Scan for the cell matching the given text and deliver its [X, Y] coordinate at center. 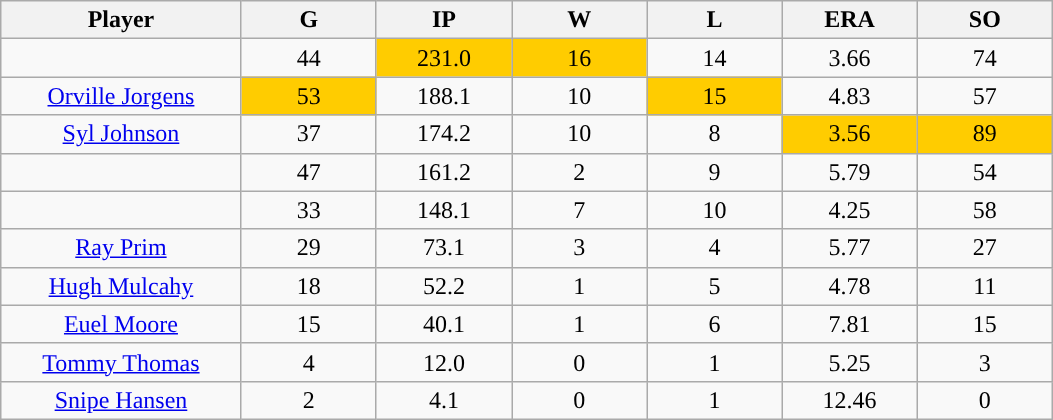
3.56 [850, 134]
33 [308, 210]
148.1 [444, 210]
5 [714, 286]
ERA [850, 20]
SO [984, 20]
58 [984, 210]
37 [308, 134]
74 [984, 58]
Ray Prim [121, 248]
Syl Johnson [121, 134]
44 [308, 58]
Orville Jorgens [121, 96]
27 [984, 248]
57 [984, 96]
Hugh Mulcahy [121, 286]
16 [580, 58]
52.2 [444, 286]
Player [121, 20]
L [714, 20]
G [308, 20]
6 [714, 324]
Tommy Thomas [121, 362]
54 [984, 172]
W [580, 20]
12.0 [444, 362]
4.83 [850, 96]
9 [714, 172]
Euel Moore [121, 324]
53 [308, 96]
4.78 [850, 286]
11 [984, 286]
14 [714, 58]
IP [444, 20]
188.1 [444, 96]
47 [308, 172]
4.25 [850, 210]
8 [714, 134]
29 [308, 248]
73.1 [444, 248]
5.77 [850, 248]
89 [984, 134]
5.25 [850, 362]
Snipe Hansen [121, 400]
161.2 [444, 172]
7 [580, 210]
12.46 [850, 400]
40.1 [444, 324]
174.2 [444, 134]
5.79 [850, 172]
7.81 [850, 324]
3.66 [850, 58]
4.1 [444, 400]
18 [308, 286]
231.0 [444, 58]
